For the text-containing cell, return its midpoint in (x, y) coordinate format. 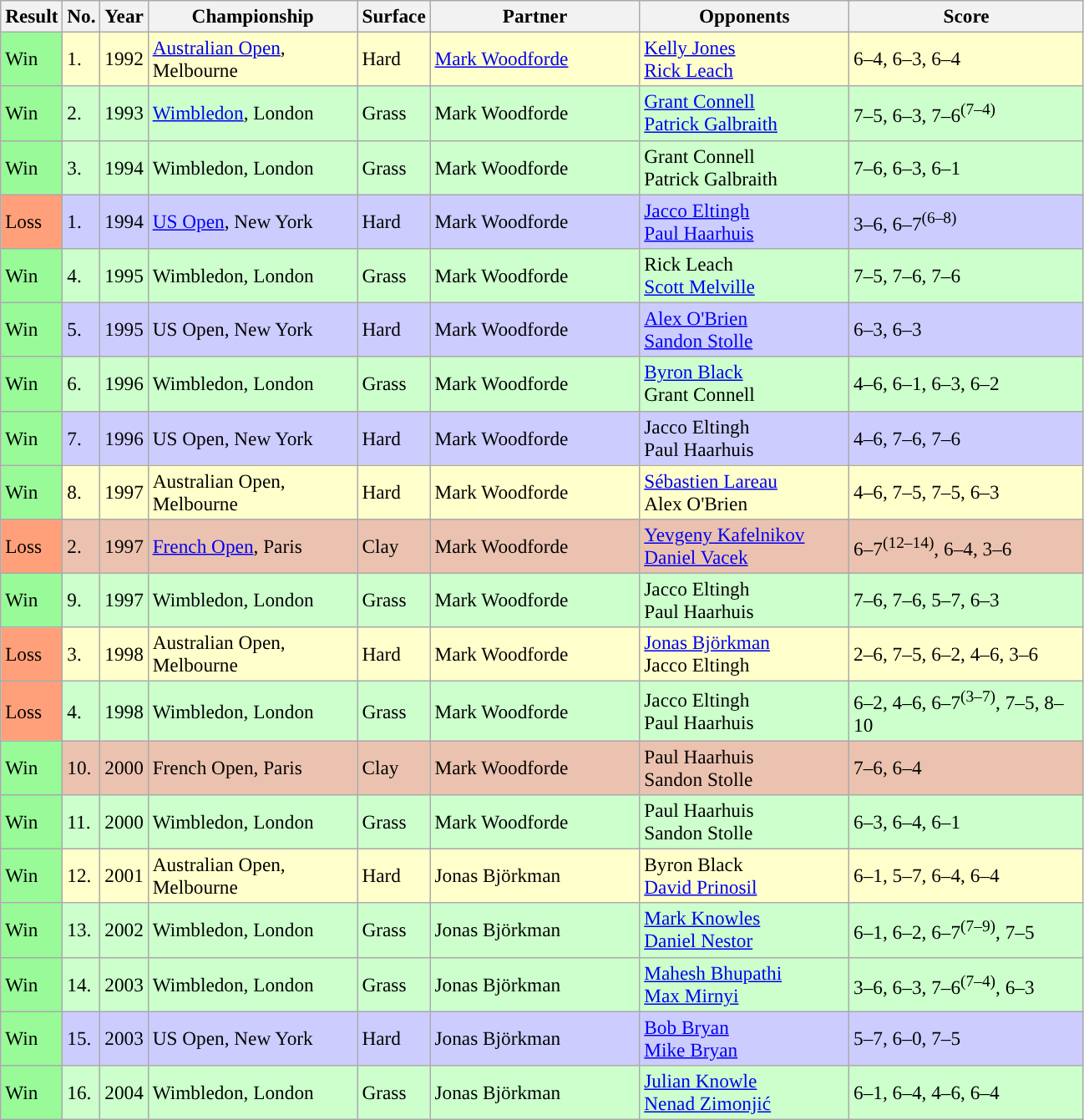
6. (82, 384)
10. (82, 767)
Year (124, 16)
Byron Black Grant Connell (745, 384)
2004 (124, 1092)
1993 (124, 114)
6–3, 6–3 (967, 329)
6–7(12–14), 6–4, 3–6 (967, 546)
13. (82, 930)
7–6, 7–6, 5–7, 6–3 (967, 600)
7–5, 6–3, 7–6(7–4) (967, 114)
Bob Bryan Mike Bryan (745, 1037)
Jonas Björkman Jacco Eltingh (745, 655)
4–6, 6–1, 6–3, 6–2 (967, 384)
15. (82, 1037)
Sébastien Lareau Alex O'Brien (745, 491)
7–6, 6–4 (967, 767)
12. (82, 875)
6–1, 6–4, 4–6, 6–4 (967, 1092)
3–6, 6–3, 7–6(7–4), 6–3 (967, 984)
Rick Leach Scott Melville (745, 276)
Mahesh Bhupathi Max Mirnyi (745, 984)
6–1, 5–7, 6–4, 6–4 (967, 875)
No. (82, 16)
6–4, 6–3, 6–4 (967, 58)
Kelly Jones Rick Leach (745, 58)
Opponents (745, 16)
7–5, 7–6, 7–6 (967, 276)
7–6, 6–3, 6–1 (967, 167)
1992 (124, 58)
Mark Knowles Daniel Nestor (745, 930)
Partner (534, 16)
7. (82, 438)
6–1, 6–2, 6–7(7–9), 7–5 (967, 930)
4–6, 7–6, 7–6 (967, 438)
8. (82, 491)
Championship (252, 16)
5. (82, 329)
Byron Black David Prinosil (745, 875)
6–2, 4–6, 6–7(3–7), 7–5, 8–10 (967, 710)
11. (82, 822)
2002 (124, 930)
Yevgeny Kafelnikov Daniel Vacek (745, 546)
2–6, 7–5, 6–2, 4–6, 3–6 (967, 655)
14. (82, 984)
Surface (394, 16)
Result (32, 16)
9. (82, 600)
3–6, 6–7(6–8) (967, 220)
16. (82, 1092)
5–7, 6–0, 7–5 (967, 1037)
2001 (124, 875)
Score (967, 16)
4–6, 7–5, 7–5, 6–3 (967, 491)
6–3, 6–4, 6–1 (967, 822)
Alex O'Brien Sandon Stolle (745, 329)
Julian Knowle Nenad Zimonjić (745, 1092)
